Detect which cell encompasses the target text, then output its [x, y] center coordinate. 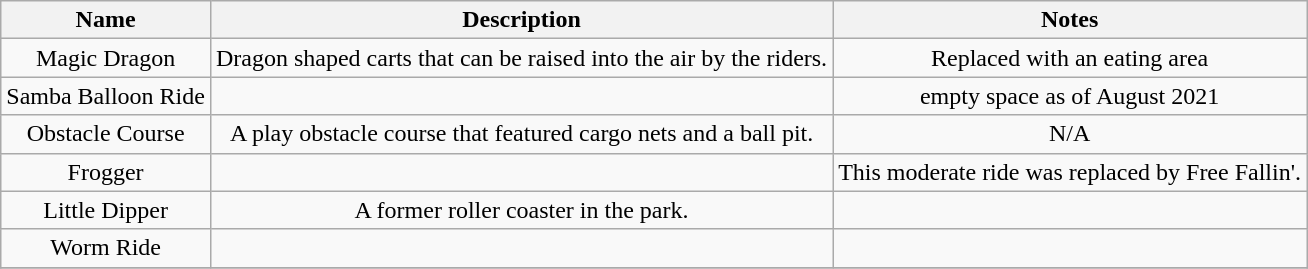
Magic Dragon [106, 58]
Replaced with an eating area [1070, 58]
This moderate ride was replaced by Free Fallin'. [1070, 172]
Notes [1070, 20]
A former roller coaster in the park. [521, 210]
Obstacle Course [106, 134]
Samba Balloon Ride [106, 96]
Description [521, 20]
Little Dipper [106, 210]
N/A [1070, 134]
Name [106, 20]
Worm Ride [106, 248]
Dragon shaped carts that can be raised into the air by the riders. [521, 58]
A play obstacle course that featured cargo nets and a ball pit. [521, 134]
empty space as of August 2021 [1070, 96]
Frogger [106, 172]
